For the text-containing cell, return its midpoint in [x, y] coordinate format. 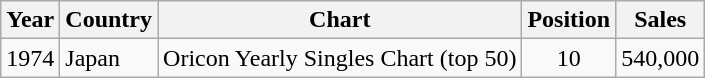
Sales [660, 20]
540,000 [660, 58]
Position [569, 20]
Year [30, 20]
1974 [30, 58]
Oricon Yearly Singles Chart (top 50) [340, 58]
Chart [340, 20]
Japan [109, 58]
10 [569, 58]
Country [109, 20]
